From the cell containing the given text, extract its center point as [X, Y] coordinate. 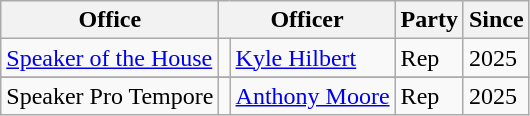
Speaker of the House [110, 58]
Speaker Pro Tempore [110, 96]
Party [429, 20]
Officer [307, 20]
Anthony Moore [312, 96]
Office [110, 20]
Since [496, 20]
Kyle Hilbert [312, 58]
